For the text-containing cell, return its midpoint in (X, Y) coordinate format. 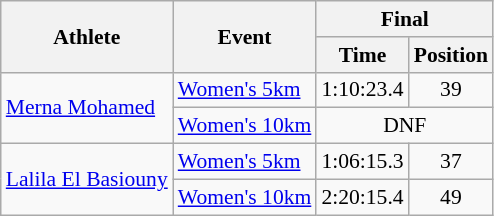
Merna Mohamed (87, 108)
Lalila El Basiouny (87, 180)
Athlete (87, 36)
1:10:23.4 (362, 90)
39 (451, 90)
1:06:15.3 (362, 162)
DNF (404, 126)
49 (451, 197)
Time (362, 55)
Position (451, 55)
Event (245, 36)
37 (451, 162)
2:20:15.4 (362, 197)
Final (404, 19)
